Find where the given text appears and provide that cell's center as [X, Y] coordinate. 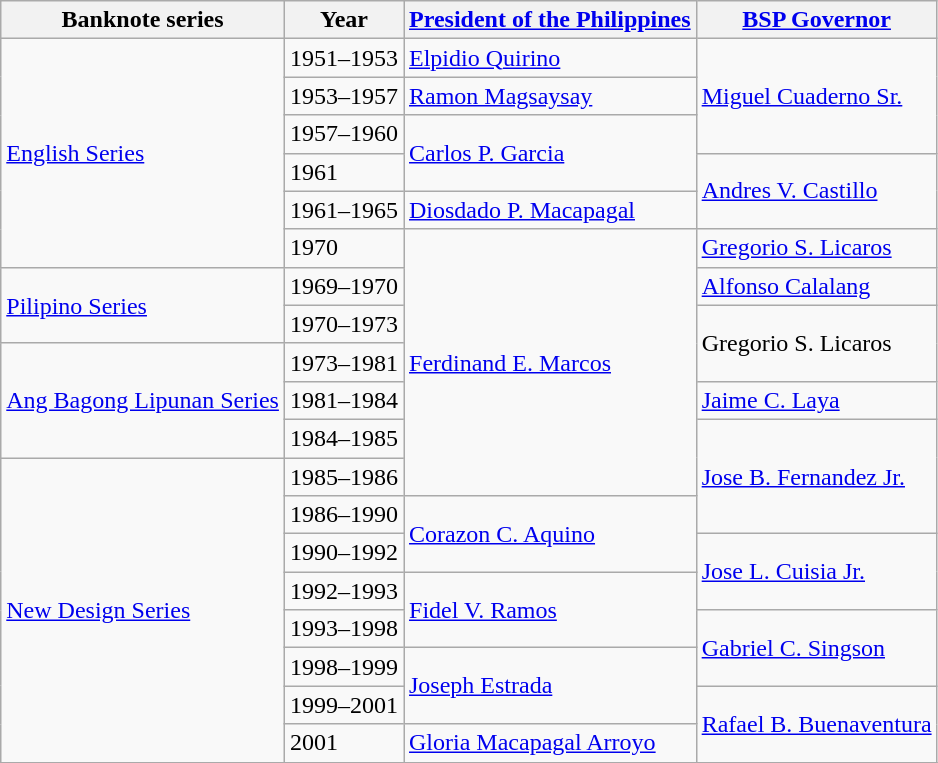
Diosdado P. Macapagal [550, 210]
1986–1990 [344, 515]
Elpidio Quirino [550, 58]
Gabriel C. Singson [816, 648]
Year [344, 20]
1984–1985 [344, 438]
1992–1993 [344, 591]
Corazon C. Aquino [550, 534]
1970–1973 [344, 324]
1981–1984 [344, 400]
Ang Bagong Lipunan Series [143, 400]
Alfonso Calalang [816, 286]
1970 [344, 248]
1953–1957 [344, 96]
New Design Series [143, 610]
Jose B. Fernandez Jr. [816, 476]
Gloria Macapagal Arroyo [550, 743]
Banknote series [143, 20]
Jose L. Cuisia Jr. [816, 572]
Joseph Estrada [550, 686]
2001 [344, 743]
President of the Philippines [550, 20]
Fidel V. Ramos [550, 610]
BSP Governor [816, 20]
1999–2001 [344, 705]
1998–1999 [344, 667]
Rafael B. Buenaventura [816, 724]
Carlos P. Garcia [550, 153]
Andres V. Castillo [816, 191]
1985–1986 [344, 477]
1969–1970 [344, 286]
1990–1992 [344, 553]
Jaime C. Laya [816, 400]
Miguel Cuaderno Sr. [816, 96]
Pilipino Series [143, 305]
1973–1981 [344, 362]
1951–1953 [344, 58]
1961 [344, 172]
1993–1998 [344, 629]
1961–1965 [344, 210]
1957–1960 [344, 134]
Ramon Magsaysay [550, 96]
Ferdinand E. Marcos [550, 362]
English Series [143, 153]
